Search for the cell housing the specified text and yield its (X, Y) center coordinate. 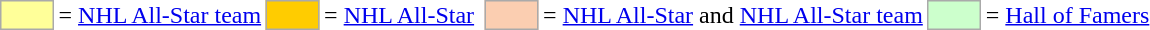
= NHL All-Star (400, 15)
= NHL All-Star team (160, 15)
= NHL All-Star and NHL All-Star team (734, 15)
